Locate the cell with the specified text and output its [X, Y] center coordinate. 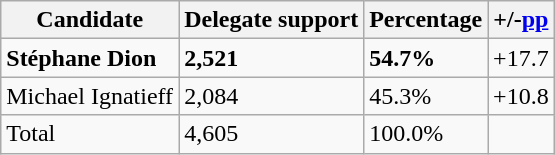
Percentage [426, 20]
54.7% [426, 58]
45.3% [426, 96]
100.0% [426, 134]
2,084 [272, 96]
+17.7 [522, 58]
4,605 [272, 134]
Candidate [90, 20]
Total [90, 134]
Stéphane Dion [90, 58]
+10.8 [522, 96]
2,521 [272, 58]
Delegate support [272, 20]
Michael Ignatieff [90, 96]
+/-pp [522, 20]
